Scan for the cell matching the given text and deliver its (X, Y) coordinate at center. 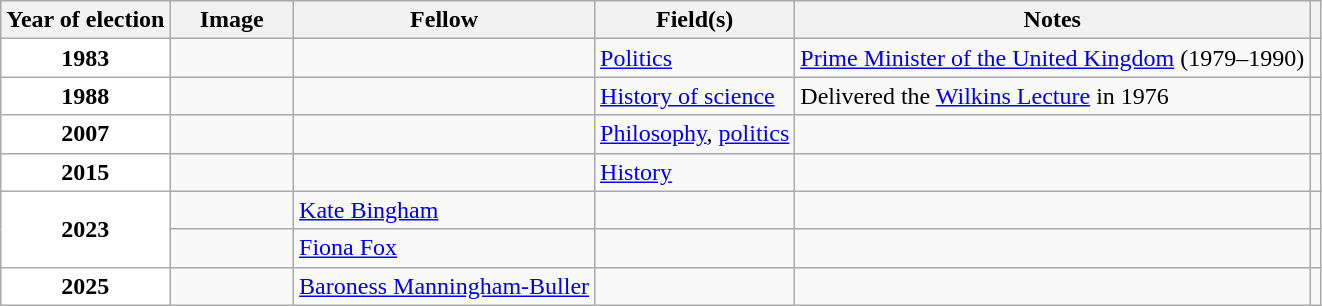
Image (232, 20)
History of science (695, 96)
2023 (86, 229)
History (695, 172)
Year of election (86, 20)
Philosophy, politics (695, 134)
Fiona Fox (444, 248)
Delivered the Wilkins Lecture in 1976 (1052, 96)
2007 (86, 134)
Kate Bingham (444, 210)
Prime Minister of the United Kingdom (1979–1990) (1052, 58)
2025 (86, 286)
1988 (86, 96)
Fellow (444, 20)
Politics (695, 58)
1983 (86, 58)
Field(s) (695, 20)
2015 (86, 172)
Baroness Manningham-Buller (444, 286)
Notes (1052, 20)
